Return [x, y] of the center of cell containing provided text 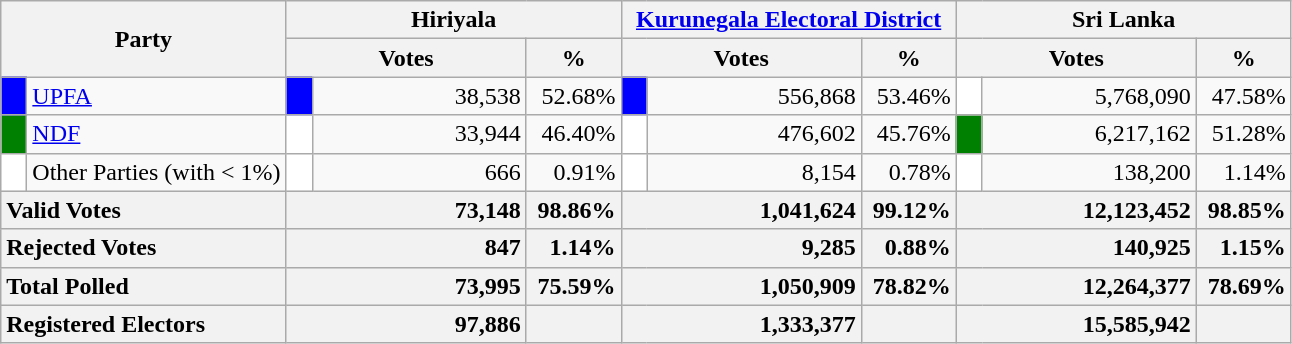
98.86% [574, 210]
52.68% [574, 96]
1.15% [1244, 248]
666 [419, 172]
847 [406, 248]
Valid Votes [144, 210]
Registered Electors [144, 324]
Party [144, 39]
UPFA [156, 96]
140,925 [1076, 248]
47.58% [1244, 96]
98.85% [1244, 210]
0.91% [574, 172]
1,333,377 [741, 324]
Hiriyala [454, 20]
12,264,377 [1076, 286]
33,944 [419, 134]
NDF [156, 134]
8,154 [754, 172]
556,868 [754, 96]
99.12% [908, 210]
9,285 [741, 248]
73,148 [406, 210]
6,217,162 [1089, 134]
53.46% [908, 96]
0.78% [908, 172]
38,538 [419, 96]
476,602 [754, 134]
51.28% [1244, 134]
45.76% [908, 134]
138,200 [1089, 172]
97,886 [406, 324]
Rejected Votes [144, 248]
73,995 [406, 286]
5,768,090 [1089, 96]
Sri Lanka [1124, 20]
78.82% [908, 286]
12,123,452 [1076, 210]
75.59% [574, 286]
Other Parties (with < 1%) [156, 172]
78.69% [1244, 286]
Kurunegala Electoral District [788, 20]
1,050,909 [741, 286]
1,041,624 [741, 210]
0.88% [908, 248]
Total Polled [144, 286]
46.40% [574, 134]
15,585,942 [1076, 324]
